Find where the given text appears and provide that cell's center as [X, Y] coordinate. 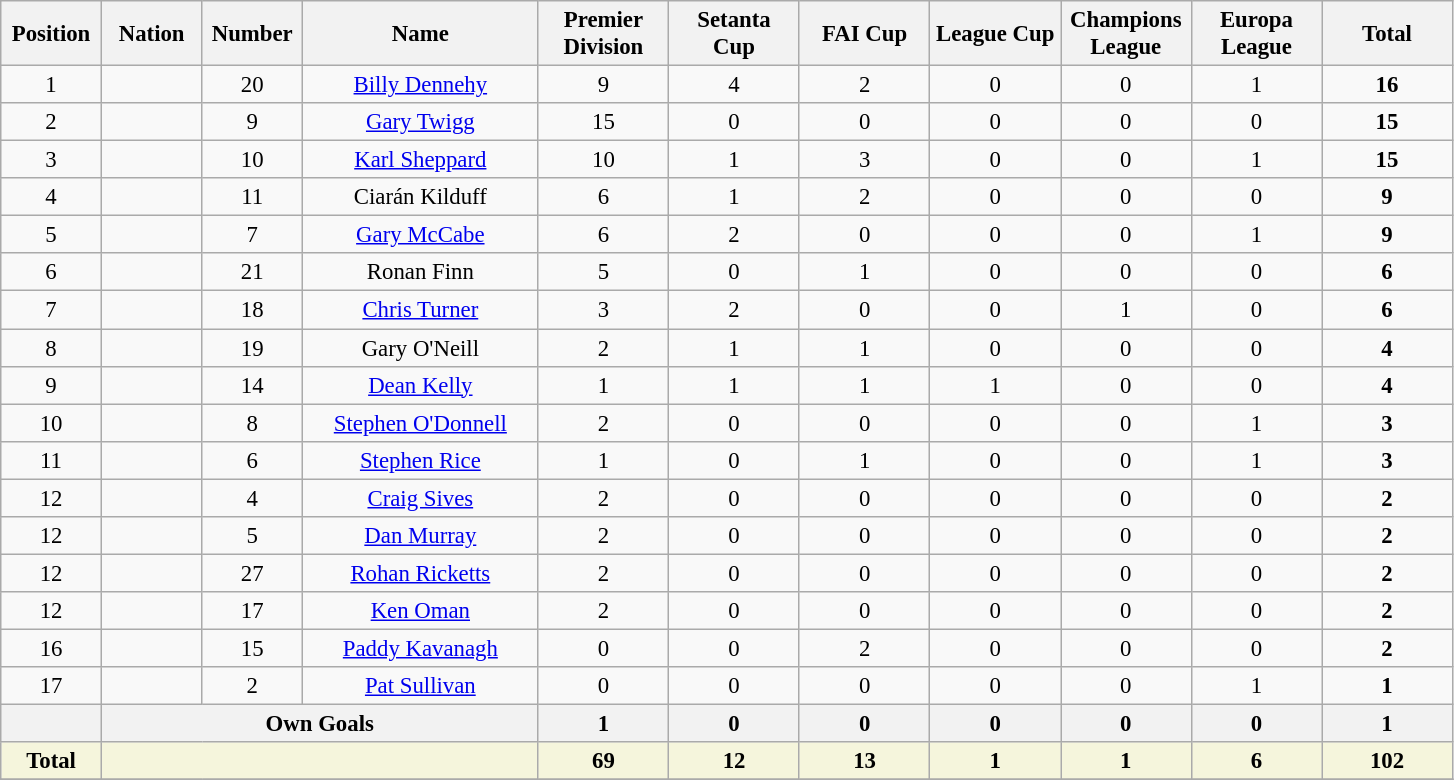
Chris Turner [421, 310]
19 [252, 348]
69 [604, 761]
14 [252, 385]
Rohan Ricketts [421, 573]
13 [864, 761]
Ken Oman [421, 611]
Pat Sullivan [421, 686]
Ciarán Kilduff [421, 197]
Craig Sives [421, 498]
Stephen Rice [421, 460]
Nation [152, 34]
Dean Kelly [421, 385]
20 [252, 85]
League Cup [996, 34]
Name [421, 34]
21 [252, 273]
Stephen O'Donnell [421, 423]
Champions League [1126, 34]
Europa League [1256, 34]
18 [252, 310]
FAI Cup [864, 34]
Paddy Kavanagh [421, 648]
Gary Twigg [421, 122]
Gary McCabe [421, 235]
Gary O'Neill [421, 348]
Premier Division [604, 34]
Karl Sheppard [421, 160]
Position [52, 34]
Setanta Cup [734, 34]
Dan Murray [421, 536]
102 [1388, 761]
Billy Dennehy [421, 85]
Number [252, 34]
Ronan Finn [421, 273]
27 [252, 573]
Own Goals [320, 724]
